Return the (X, Y) coordinate for the center point of the cell that contains the specified text.  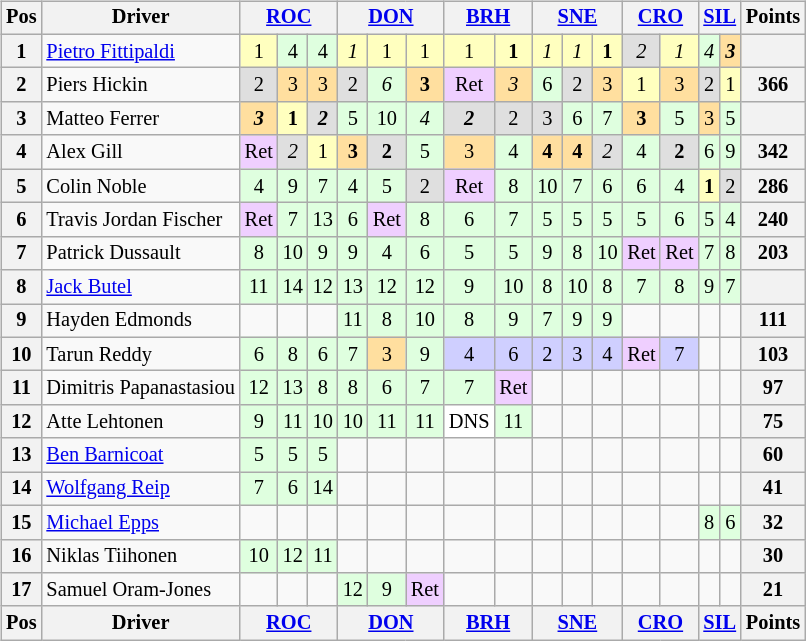
342 (773, 152)
75 (773, 422)
Matteo Ferrer (140, 119)
97 (773, 388)
Alex Gill (140, 152)
Wolfgang Reip (140, 489)
Travis Jordan Fischer (140, 220)
Pietro Fittipaldi (140, 51)
32 (773, 522)
DNS (469, 422)
16 (21, 556)
Patrick Dussault (140, 253)
240 (773, 220)
17 (21, 590)
103 (773, 354)
366 (773, 85)
Tarun Reddy (140, 354)
15 (21, 522)
Colin Noble (140, 186)
21 (773, 590)
Atte Lehtonen (140, 422)
203 (773, 253)
Piers Hickin (140, 85)
Michael Epps (140, 522)
Jack Butel (140, 287)
111 (773, 321)
286 (773, 186)
Dimitris Papanastasiou (140, 388)
30 (773, 556)
Samuel Oram-Jones (140, 590)
60 (773, 455)
Niklas Tiihonen (140, 556)
Ben Barnicoat (140, 455)
41 (773, 489)
Hayden Edmonds (140, 321)
